Output the (X, Y) coordinate of the center of the cell containing the given text.  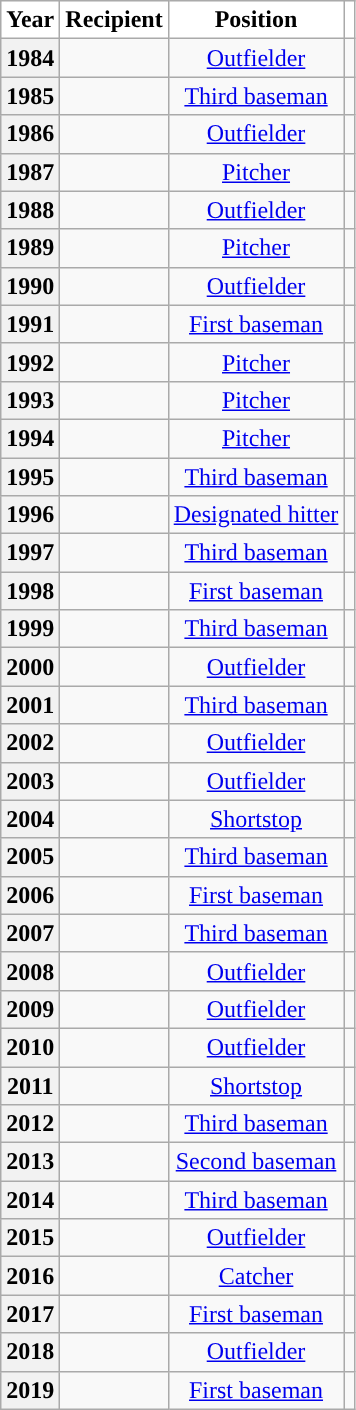
2006 (30, 895)
1993 (30, 400)
2015 (30, 1238)
1987 (30, 172)
2003 (30, 781)
2001 (30, 705)
2008 (30, 971)
1986 (30, 134)
2007 (30, 933)
1989 (30, 248)
2004 (30, 819)
1984 (30, 58)
2018 (30, 1352)
2002 (30, 743)
Position (256, 20)
2010 (30, 1047)
2000 (30, 667)
1985 (30, 96)
1996 (30, 515)
1988 (30, 210)
2005 (30, 857)
2019 (30, 1390)
1994 (30, 438)
2014 (30, 1200)
1995 (30, 477)
2017 (30, 1314)
Recipient (114, 20)
2012 (30, 1124)
2013 (30, 1162)
Second baseman (256, 1162)
Year (30, 20)
Catcher (256, 1276)
Designated hitter (256, 515)
1992 (30, 362)
2011 (30, 1085)
1998 (30, 591)
1997 (30, 553)
1991 (30, 324)
1999 (30, 629)
1990 (30, 286)
2009 (30, 1009)
2016 (30, 1276)
